Identify which cell holds the provided text, then report its (X, Y) central coordinate. 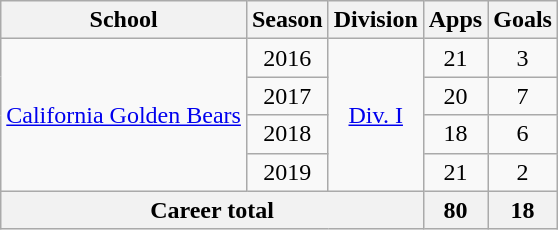
Apps (455, 20)
6 (523, 134)
Goals (523, 20)
2016 (287, 58)
7 (523, 96)
2017 (287, 96)
California Golden Bears (124, 115)
3 (523, 58)
Division (376, 20)
Div. I (376, 115)
80 (455, 210)
2018 (287, 134)
Career total (212, 210)
Season (287, 20)
School (124, 20)
2 (523, 172)
20 (455, 96)
2019 (287, 172)
